Pinpoint the cell where the given text exists, returning its [X, Y] midpoint coordinate. 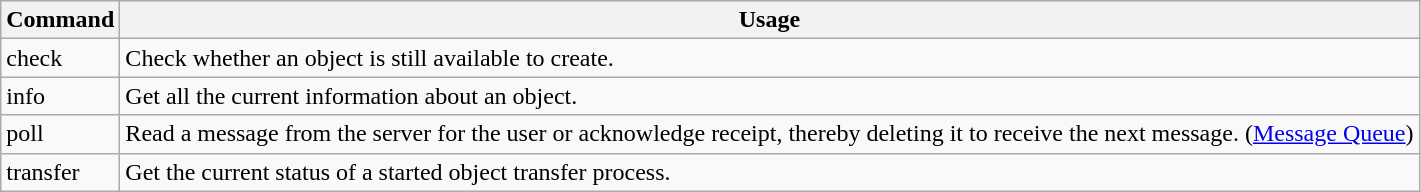
Get the current status of a started object transfer process. [770, 172]
check [60, 58]
Check whether an object is still available to create. [770, 58]
transfer [60, 172]
Usage [770, 20]
Command [60, 20]
Read a message from the server for the user or acknowledge receipt, thereby deleting it to receive the next message. (Message Queue) [770, 134]
Get all the current information about an object. [770, 96]
poll [60, 134]
info [60, 96]
